Output the (X, Y) coordinate of the center of the cell containing the given text.  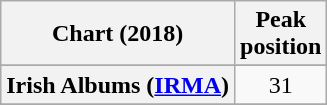
Irish Albums (IRMA) (118, 85)
31 (281, 85)
Chart (2018) (118, 34)
Peak position (281, 34)
